Return the (X, Y) coordinate for the center point of the cell that contains the specified text.  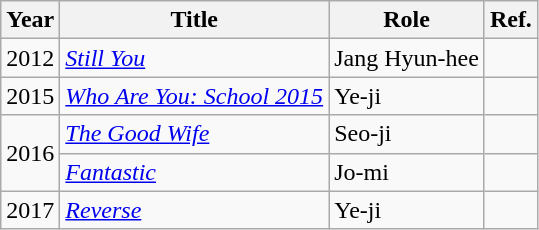
Still You (194, 58)
2016 (30, 153)
Seo-ji (407, 134)
Ref. (510, 20)
The Good Wife (194, 134)
Year (30, 20)
2017 (30, 210)
2012 (30, 58)
2015 (30, 96)
Jang Hyun-hee (407, 58)
Who Are You: School 2015 (194, 96)
Reverse (194, 210)
Title (194, 20)
Fantastic (194, 172)
Jo-mi (407, 172)
Role (407, 20)
